Identify which cell holds the provided text, then report its (X, Y) central coordinate. 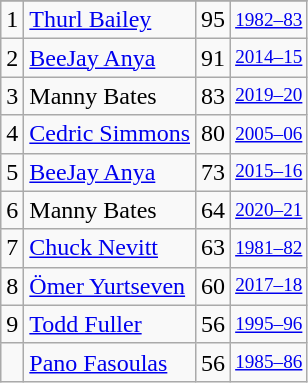
2015–16 (269, 172)
2019–20 (269, 96)
63 (214, 248)
1995–96 (269, 324)
2005–06 (269, 134)
1981–82 (269, 248)
64 (214, 210)
1985–86 (269, 362)
Chuck Nevitt (110, 248)
73 (214, 172)
6 (12, 210)
80 (214, 134)
91 (214, 58)
2014–15 (269, 58)
9 (12, 324)
Cedric Simmons (110, 134)
60 (214, 286)
83 (214, 96)
4 (12, 134)
Ömer Yurtseven (110, 286)
8 (12, 286)
Thurl Bailey (110, 20)
1982–83 (269, 20)
Pano Fasoulas (110, 362)
95 (214, 20)
5 (12, 172)
1 (12, 20)
7 (12, 248)
2 (12, 58)
3 (12, 96)
Todd Fuller (110, 324)
2020–21 (269, 210)
2017–18 (269, 286)
